Return the [x, y] coordinate for the center point of the cell that contains the specified text.  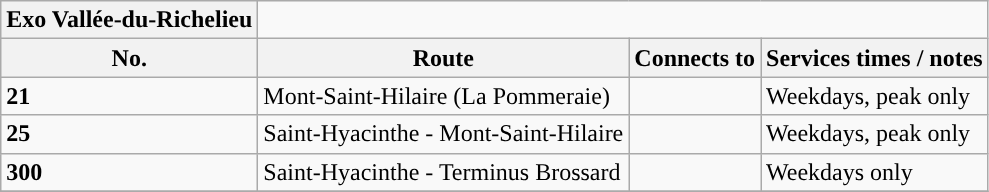
Route [444, 58]
21 [130, 96]
Mont-Saint-Hilaire (La Pommeraie) [444, 96]
Weekdays only [875, 172]
No. [130, 58]
Saint-Hyacinthe - Mont-Saint-Hilaire [444, 134]
300 [130, 172]
Exo Vallée-du-Richelieu [130, 20]
Connects to [695, 58]
Services times / notes [875, 58]
25 [130, 134]
Saint-Hyacinthe - Terminus Brossard [444, 172]
